Capture the cell that displays the provided text and extract its (x, y) central coordinate. 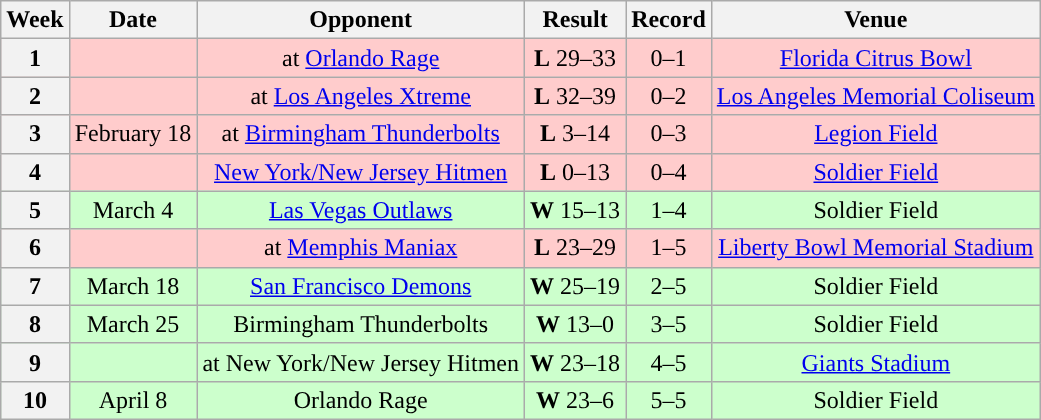
Liberty Bowl Memorial Stadium (876, 248)
W 13–0 (576, 324)
Orlando Rage (361, 400)
Week (35, 20)
Result (576, 20)
Venue (876, 20)
1–4 (669, 210)
4 (35, 172)
April 8 (133, 400)
March 18 (133, 286)
0–2 (669, 96)
6 (35, 248)
5–5 (669, 400)
4–5 (669, 362)
L 23–29 (576, 248)
3–5 (669, 324)
Birmingham Thunderbolts (361, 324)
1–5 (669, 248)
L 0–13 (576, 172)
L 32–39 (576, 96)
San Francisco Demons (361, 286)
L 3–14 (576, 134)
Opponent (361, 20)
New York/New Jersey Hitmen (361, 172)
Giants Stadium (876, 362)
W 23–6 (576, 400)
0–3 (669, 134)
at Birmingham Thunderbolts (361, 134)
10 (35, 400)
8 (35, 324)
W 23–18 (576, 362)
Record (669, 20)
W 15–13 (576, 210)
7 (35, 286)
Las Vegas Outlaws (361, 210)
2 (35, 96)
March 25 (133, 324)
L 29–33 (576, 58)
Date (133, 20)
W 25–19 (576, 286)
Los Angeles Memorial Coliseum (876, 96)
at Memphis Maniax (361, 248)
Legion Field (876, 134)
3 (35, 134)
2–5 (669, 286)
9 (35, 362)
March 4 (133, 210)
Florida Citrus Bowl (876, 58)
at New York/New Jersey Hitmen (361, 362)
0–4 (669, 172)
at Los Angeles Xtreme (361, 96)
0–1 (669, 58)
5 (35, 210)
1 (35, 58)
February 18 (133, 134)
at Orlando Rage (361, 58)
